Search for the cell housing the specified text and yield its [x, y] center coordinate. 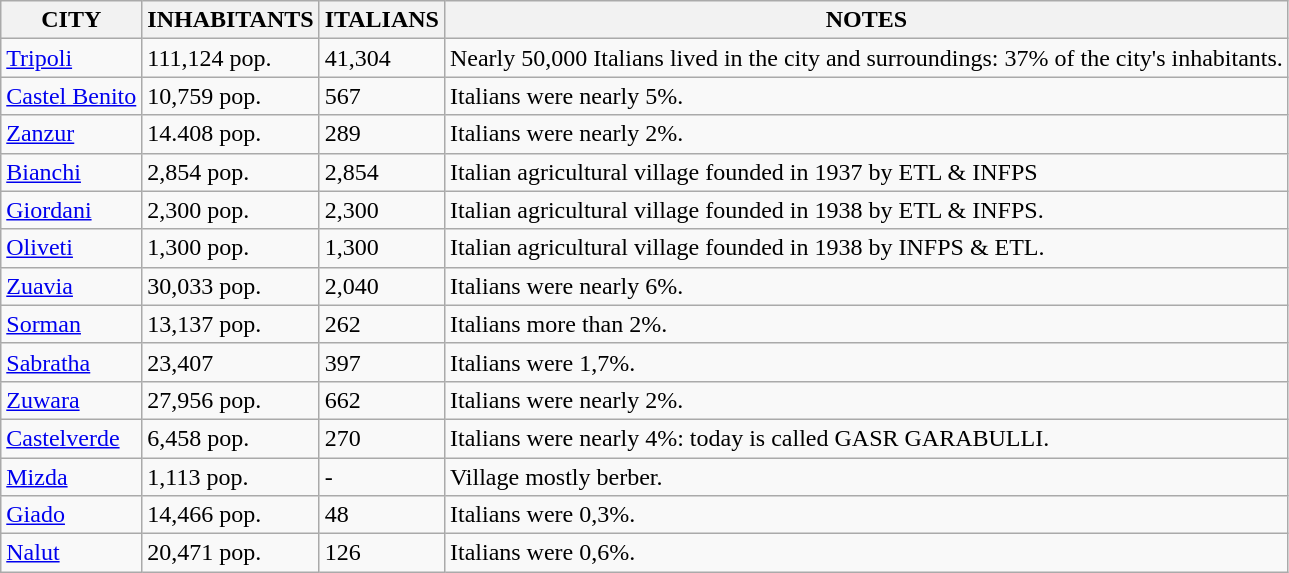
14,466 pop. [230, 515]
567 [382, 96]
Italian agricultural village founded in 1938 by INFPS & ETL. [866, 248]
2,300 pop. [230, 210]
CITY [72, 20]
2,854 pop. [230, 172]
Mizda [72, 477]
14.408 pop. [230, 134]
Village mostly berber. [866, 477]
1,300 pop. [230, 248]
48 [382, 515]
Italian agricultural village founded in 1937 by ETL & INFPS [866, 172]
NOTES [866, 20]
Bianchi [72, 172]
126 [382, 553]
23,407 [230, 362]
Nearly 50,000 Italians lived in the city and surroundings: 37% of the city's inhabitants. [866, 58]
1,300 [382, 248]
Sabratha [72, 362]
Italians more than 2%. [866, 324]
41,304 [382, 58]
27,956 pop. [230, 400]
289 [382, 134]
1,113 pop. [230, 477]
Italians were 1,7%. [866, 362]
2,040 [382, 286]
Giado [72, 515]
Italians were nearly 5%. [866, 96]
- [382, 477]
Italians were nearly 6%. [866, 286]
Nalut [72, 553]
397 [382, 362]
270 [382, 438]
ITALIANS [382, 20]
INHABITANTS [230, 20]
2,300 [382, 210]
13,137 pop. [230, 324]
Castelverde [72, 438]
Italians were 0,3%. [866, 515]
Tripoli [72, 58]
Zuavia [72, 286]
6,458 pop. [230, 438]
Italian agricultural village founded in 1938 by ETL & INFPS. [866, 210]
Giordani [72, 210]
Castel Benito [72, 96]
2,854 [382, 172]
Zuwara [72, 400]
262 [382, 324]
662 [382, 400]
Zanzur [72, 134]
20,471 pop. [230, 553]
Italians were 0,6%. [866, 553]
30,033 pop. [230, 286]
Italians were nearly 4%: today is called GASR GARABULLI. [866, 438]
Oliveti [72, 248]
111,124 pop. [230, 58]
Sorman [72, 324]
10,759 pop. [230, 96]
